Extract the [X, Y] coordinate from the center of the cell holding the provided text.  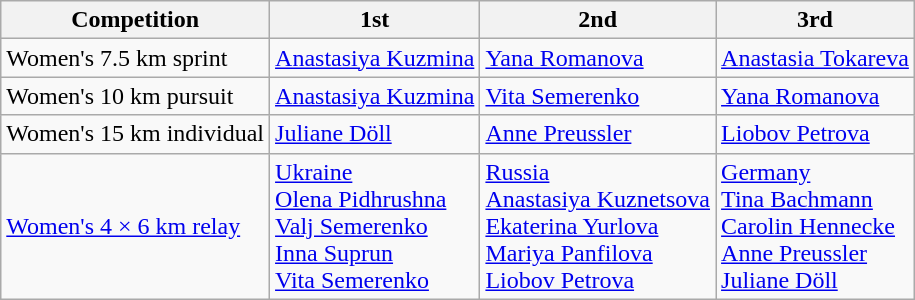
Juliane Döll [375, 134]
Women's 7.5 km sprint [136, 58]
Anne Preussler [598, 134]
Anastasia Tokareva [816, 58]
Women's 15 km individual [136, 134]
UkraineOlena PidhrushnaValj SemerenkoInna SuprunVita Semerenko [375, 226]
Liobov Petrova [816, 134]
Vita Semerenko [598, 96]
GermanyTina BachmannCarolin HenneckeAnne PreusslerJuliane Döll [816, 226]
Women's 4 × 6 km relay [136, 226]
Competition [136, 20]
RussiaAnastasiya KuznetsovaEkaterina YurlovaMariya PanfilovaLiobov Petrova [598, 226]
3rd [816, 20]
2nd [598, 20]
1st [375, 20]
Women's 10 km pursuit [136, 96]
